Return (x, y) of the center of cell containing provided text 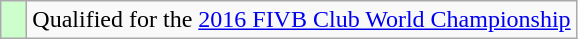
Qualified for the 2016 FIVB Club World Championship (302, 20)
